From the cell containing the given text, extract its center point as (X, Y) coordinate. 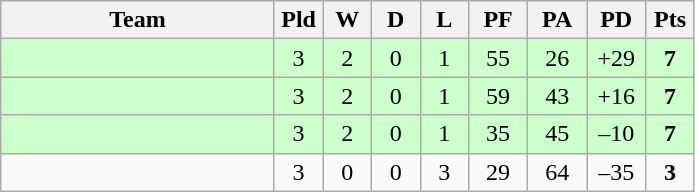
55 (498, 58)
Team (138, 20)
–10 (616, 134)
L (444, 20)
35 (498, 134)
26 (558, 58)
45 (558, 134)
Pts (670, 20)
29 (498, 172)
43 (558, 96)
Pld (298, 20)
W (348, 20)
PF (498, 20)
–35 (616, 172)
PA (558, 20)
59 (498, 96)
D (396, 20)
64 (558, 172)
PD (616, 20)
+29 (616, 58)
+16 (616, 96)
